Output the (x, y) coordinate of the center of the cell containing the given text.  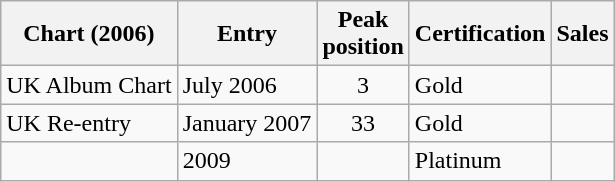
Platinum (480, 161)
Certification (480, 34)
January 2007 (247, 123)
Entry (247, 34)
July 2006 (247, 85)
2009 (247, 161)
UK Re-entry (89, 123)
Chart (2006) (89, 34)
33 (363, 123)
Peak position (363, 34)
Sales (582, 34)
3 (363, 85)
UK Album Chart (89, 85)
